Return the [X, Y] coordinate for the center point of the cell that contains the specified text.  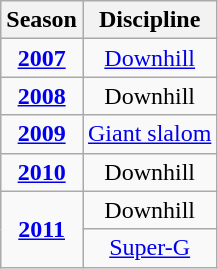
2008 [42, 96]
Giant slalom [149, 134]
Discipline [149, 20]
2007 [42, 58]
2010 [42, 172]
Super-G [149, 248]
2011 [42, 229]
2009 [42, 134]
Season [42, 20]
